Capture the cell that displays the provided text and extract its [X, Y] central coordinate. 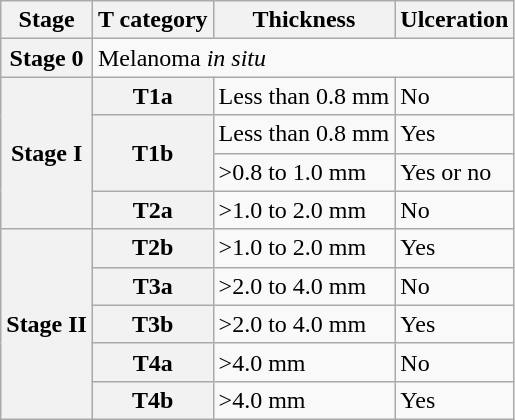
Stage 0 [47, 58]
T category [152, 20]
T3a [152, 286]
Stage I [47, 153]
T2a [152, 210]
Yes or no [454, 172]
>0.8 to 1.0 mm [304, 172]
Melanoma in situ [302, 58]
T4a [152, 362]
T3b [152, 324]
T4b [152, 400]
Thickness [304, 20]
Ulceration [454, 20]
T1a [152, 96]
T2b [152, 248]
T1b [152, 153]
Stage [47, 20]
Stage II [47, 324]
